Scan for the cell matching the given text and deliver its [x, y] coordinate at center. 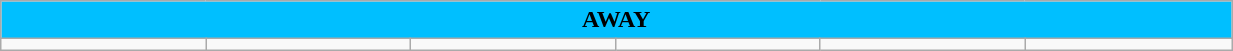
AWAY [616, 20]
